Pinpoint the cell where the given text exists, returning its (x, y) midpoint coordinate. 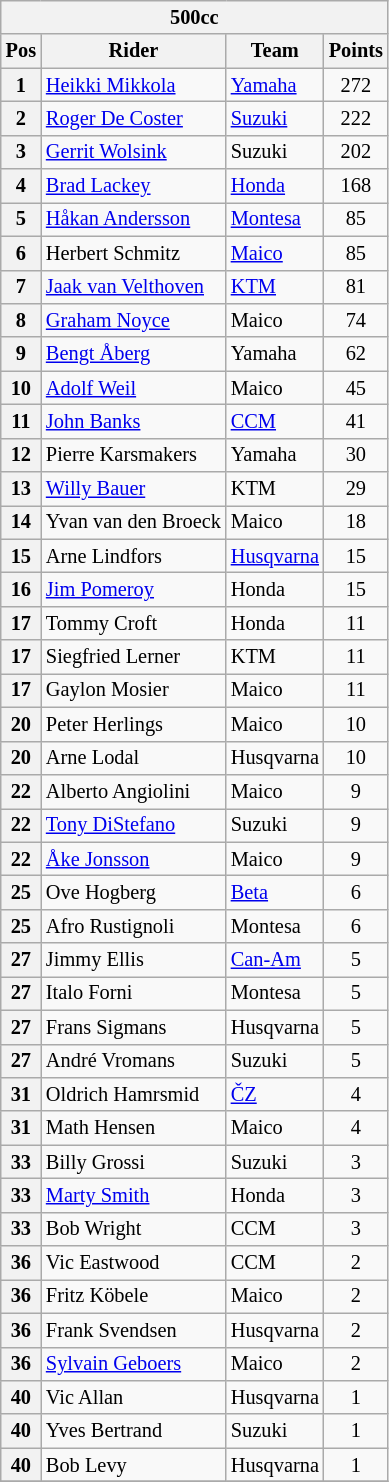
12 (21, 455)
41 (356, 421)
Team (275, 51)
Tommy Croft (134, 623)
45 (356, 388)
500cc (194, 17)
Italo Forni (134, 993)
André Vromans (134, 1061)
Jim Pomeroy (134, 589)
Siegfried Lerner (134, 657)
13 (21, 489)
Vic Allan (134, 1397)
Fritz Köbele (134, 1296)
Graham Noyce (134, 320)
Arne Lodal (134, 758)
272 (356, 85)
Sylvain Geboers (134, 1364)
Vic Eastwood (134, 1263)
Billy Grossi (134, 1162)
Arne Lindfors (134, 556)
8 (21, 320)
Tony DiStefano (134, 825)
14 (21, 522)
Adolf Weil (134, 388)
7 (21, 287)
Jimmy Ellis (134, 960)
Frank Svendsen (134, 1330)
Ove Hogberg (134, 892)
Alberto Angiolini (134, 791)
Herbert Schmitz (134, 253)
Willy Bauer (134, 489)
Gerrit Wolsink (134, 152)
Yvan van den Broeck (134, 522)
Afro Rustignoli (134, 926)
Oldrich Hamrsmid (134, 1094)
18 (356, 522)
74 (356, 320)
Bob Levy (134, 1465)
Brad Lackey (134, 186)
Gaylon Mosier (134, 690)
Rider (134, 51)
Håkan Andersson (134, 219)
Peter Herlings (134, 724)
81 (356, 287)
Points (356, 51)
Heikki Mikkola (134, 85)
Marty Smith (134, 1195)
Bengt Åberg (134, 354)
Can-Am (275, 960)
30 (356, 455)
ČZ (275, 1094)
Bob Wright (134, 1229)
Jaak van Velthoven (134, 287)
16 (21, 589)
Åke Jonsson (134, 859)
Beta (275, 892)
Yves Bertrand (134, 1431)
Frans Sigmans (134, 1027)
168 (356, 186)
Pierre Karsmakers (134, 455)
202 (356, 152)
Math Hensen (134, 1128)
29 (356, 489)
Pos (21, 51)
62 (356, 354)
Roger De Coster (134, 118)
John Banks (134, 421)
222 (356, 118)
